Return (x, y) of the center of cell containing provided text 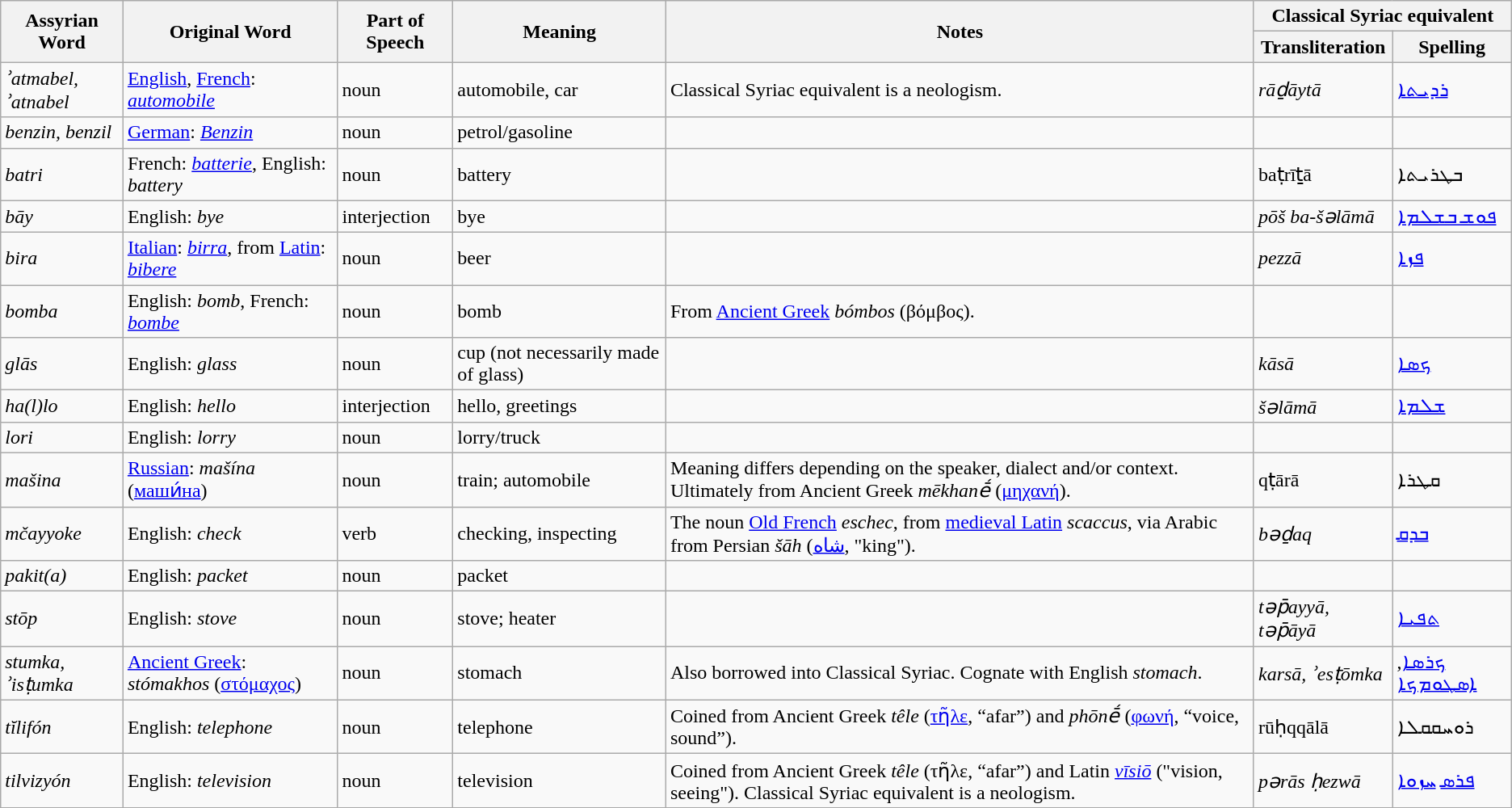
bira (62, 259)
cup (not necessarily made of glass) (560, 364)
English: bye (230, 217)
ܦܪܣ ܚܙܘܐ (1452, 781)
ܒܕܩ (1452, 533)
ܒܛܪܝܬܐ (1452, 175)
Notes (960, 32)
kāsā (1323, 364)
pōš ba-šəlāmā (1323, 217)
rūḥqqālā (1323, 727)
Transliteration (1323, 47)
benzin, benzil (62, 133)
karsā, ʾesṭōmka (1323, 674)
ha(l)lo (62, 406)
train; automobile (560, 480)
packet (560, 576)
Coined from Ancient Greek têle (τῆλε, “afar”) and Latin vīsiō ("vision, seeing"). Classical Syriac equivalent is a neologism. (960, 781)
Part of Speech (396, 32)
stumka, ʾisṭumka (62, 674)
Classical Syriac equivalent is a neologism. (960, 90)
Italian: birra, from Latin: bibere (230, 259)
lori (62, 437)
stove; heater (560, 619)
checking, inspecting (560, 533)
ܪܕܝܬܐ (1452, 90)
ܫܠܡܐ (1452, 406)
Meaning (560, 32)
mčayyoke (62, 533)
bəḏaq (1323, 533)
ܦܘܫ ܒܫܠܡܐ (1452, 217)
tĭlifón (62, 727)
English: packet (230, 576)
hello, greetings (560, 406)
baṭrīṯā (1323, 175)
English: hello (230, 406)
English: lorry (230, 437)
English: check (230, 533)
automobile, car (560, 90)
ܪܘܚܩܩܠܐ (1452, 727)
Meaning differs depending on the speaker, dialect and/or context. Ultimately from Ancient Greek mēkhanḗ (μηχανή). (960, 480)
petrol/gasoline (560, 133)
qṭārā (1323, 480)
pərās ḥezwā (1323, 781)
English: telephone (230, 727)
telephone (560, 727)
battery (560, 175)
glās (62, 364)
stomach (560, 674)
German: Benzin (230, 133)
English: stove (230, 619)
English: bomb, French: bombe (230, 312)
bye (560, 217)
bāy (62, 217)
ܬܦܝܐ (1452, 619)
English: glass (230, 364)
Spelling (1452, 47)
The noun Old French eschec, from medieval Latin scaccus, via Arabic from Persian šāh (شاه, "king"). (960, 533)
From Ancient Greek bómbos (βόμβος). (960, 312)
Ancient Greek: stómakhos (στόμαχος) (230, 674)
pezzā (1323, 259)
bomb (560, 312)
English: television (230, 781)
bomba (62, 312)
Coined from Ancient Greek têle (τῆλε, “afar”) and phōnḗ (φωνή, “voice, sound”). (960, 727)
Russian: mašína (маши́на) (230, 480)
pakit(a) (62, 576)
Original Word (230, 32)
verb (396, 533)
Also borrowed into Classical Syriac. Cognate with English stomach. (960, 674)
English, French: automobile (230, 90)
təp̄ayyā, təp̄āyā (1323, 619)
ʾatmabel, ʾatnabel (62, 90)
ܩܛܪܐ (1452, 480)
French: batterie, English: battery (230, 175)
Assyrian Word (62, 32)
rāḏāytā (1323, 90)
batri (62, 175)
šəlāmā (1323, 406)
lorry/truck (560, 437)
tilvizyón (62, 781)
ܟܪܣܐ, ܐܣܛܘܡܟܐ (1452, 674)
stōp (62, 619)
mašina (62, 480)
ܦܙܐ (1452, 259)
television (560, 781)
beer (560, 259)
ܟܣܐ (1452, 364)
Classical Syriac equivalent (1383, 16)
